Determine the [x, y] coordinate at the center of the cell enclosing the given text.  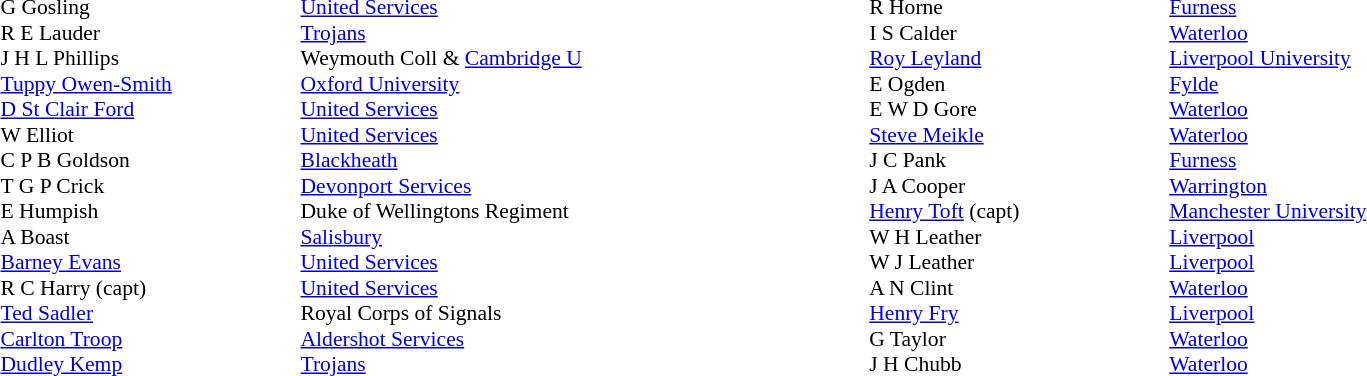
J A Cooper [1019, 186]
Barney Evans [150, 263]
Royal Corps of Signals [440, 313]
W Elliot [150, 135]
Warrington [1268, 186]
D St Clair Ford [150, 109]
Trojans [440, 33]
Ted Sadler [150, 313]
Oxford University [440, 84]
A Boast [150, 237]
R E Lauder [150, 33]
Liverpool University [1268, 59]
Tuppy Owen-Smith [150, 84]
Furness [1268, 161]
Manchester University [1268, 211]
I S Calder [1019, 33]
Duke of Wellingtons Regiment [440, 211]
W J Leather [1019, 263]
A N Clint [1019, 288]
Fylde [1268, 84]
Roy Leyland [1019, 59]
Henry Fry [1019, 313]
G Taylor [1019, 339]
J H L Phillips [150, 59]
C P B Goldson [150, 161]
Salisbury [440, 237]
Weymouth Coll & Cambridge U [440, 59]
Carlton Troop [150, 339]
W H Leather [1019, 237]
E Humpish [150, 211]
R C Harry (capt) [150, 288]
Henry Toft (capt) [1019, 211]
Steve Meikle [1019, 135]
Blackheath [440, 161]
E W D Gore [1019, 109]
T G P Crick [150, 186]
E Ogden [1019, 84]
Aldershot Services [440, 339]
Devonport Services [440, 186]
J C Pank [1019, 161]
